Extract the [X, Y] coordinate from the center of the cell holding the provided text.  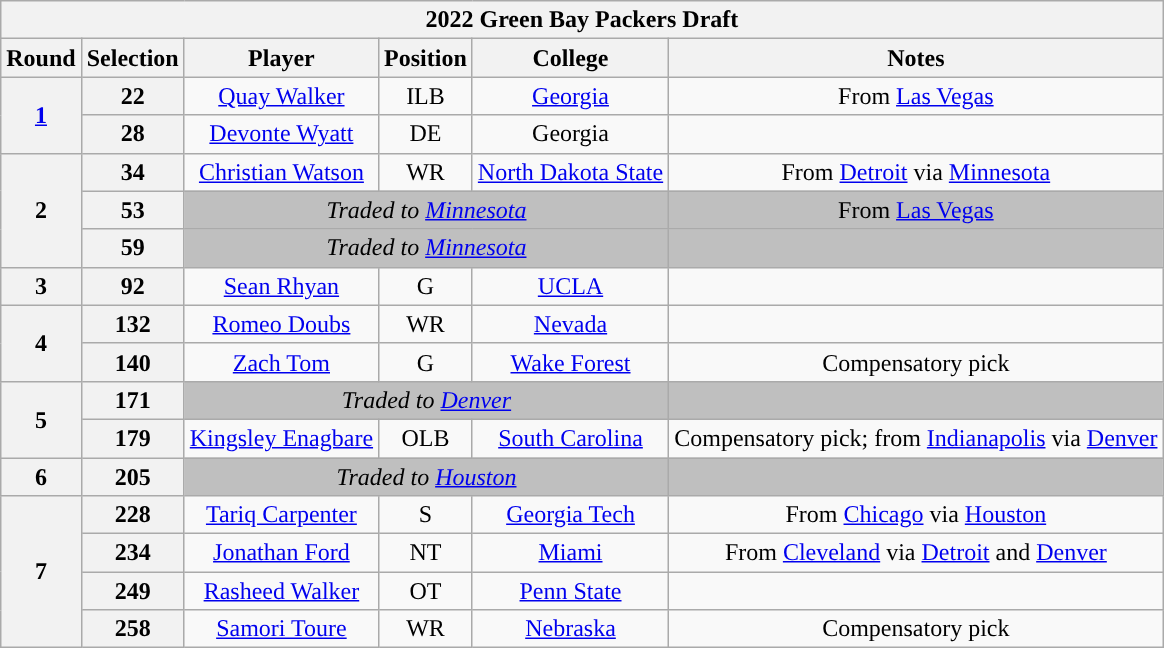
Devonte Wyatt [281, 134]
Rasheed Walker [281, 591]
1 [41, 115]
From Chicago via Houston [916, 515]
South Carolina [570, 438]
Romeo Doubs [281, 324]
Traded to Denver [426, 400]
Traded to Houston [426, 477]
From Detroit via Minnesota [916, 172]
22 [132, 96]
ILB [426, 96]
234 [132, 553]
249 [132, 591]
7 [41, 572]
4 [41, 343]
OT [426, 591]
258 [132, 629]
28 [132, 134]
Sean Rhyan [281, 286]
228 [132, 515]
UCLA [570, 286]
Round [41, 58]
NT [426, 553]
DE [426, 134]
132 [132, 324]
Nebraska [570, 629]
Georgia Tech [570, 515]
Zach Tom [281, 362]
S [426, 515]
3 [41, 286]
Penn State [570, 591]
Tariq Carpenter [281, 515]
Kingsley Enagbare [281, 438]
College [570, 58]
53 [132, 210]
92 [132, 286]
34 [132, 172]
Quay Walker [281, 96]
2 [41, 210]
205 [132, 477]
2022 Green Bay Packers Draft [582, 20]
Player [281, 58]
Position [426, 58]
North Dakota State [570, 172]
59 [132, 248]
Christian Watson [281, 172]
Compensatory pick; from Indianapolis via Denver [916, 438]
Selection [132, 58]
171 [132, 400]
6 [41, 477]
5 [41, 419]
Jonathan Ford [281, 553]
Notes [916, 58]
From Cleveland via Detroit and Denver [916, 553]
179 [132, 438]
140 [132, 362]
Samori Toure [281, 629]
Miami [570, 553]
OLB [426, 438]
Nevada [570, 324]
Wake Forest [570, 362]
